Search for the cell housing the specified text and yield its [x, y] center coordinate. 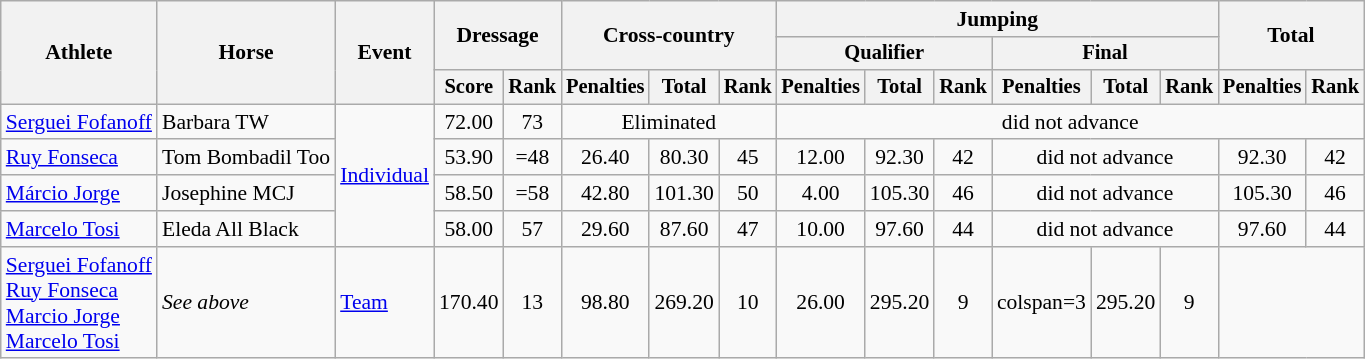
colspan=3 [1042, 303]
269.20 [684, 303]
26.40 [605, 158]
Marcelo Tosi [79, 229]
Josephine MCJ [246, 193]
Ruy Fonseca [79, 158]
Athlete [79, 52]
Cross-country [668, 36]
Horse [246, 52]
47 [748, 229]
Jumping [997, 19]
Serguei FofanoffRuy FonsecaMarcio JorgeMarcelo Tosi [79, 303]
98.80 [605, 303]
=48 [533, 158]
50 [748, 193]
26.00 [820, 303]
87.60 [684, 229]
53.90 [468, 158]
13 [533, 303]
Tom Bombadil Too [246, 158]
57 [533, 229]
45 [748, 158]
=58 [533, 193]
Event [384, 52]
10.00 [820, 229]
170.40 [468, 303]
58.00 [468, 229]
Score [468, 87]
12.00 [820, 158]
Final [1105, 54]
Dressage [498, 36]
29.60 [605, 229]
Individual [384, 175]
Barbara TW [246, 122]
10 [748, 303]
101.30 [684, 193]
72.00 [468, 122]
See above [246, 303]
80.30 [684, 158]
73 [533, 122]
4.00 [820, 193]
Team [384, 303]
Serguei Fofanoff [79, 122]
Qualifier [884, 54]
Eleda All Black [246, 229]
42.80 [605, 193]
Eliminated [668, 122]
58.50 [468, 193]
Márcio Jorge [79, 193]
